For the text-containing cell, return its midpoint in (X, Y) coordinate format. 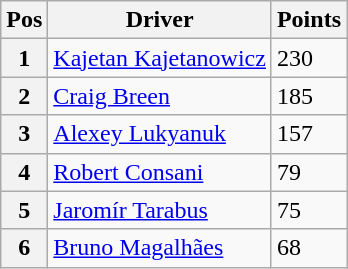
Craig Breen (160, 96)
4 (24, 172)
2 (24, 96)
6 (24, 248)
Robert Consani (160, 172)
68 (308, 248)
Pos (24, 20)
157 (308, 134)
Alexey Lukyanuk (160, 134)
Bruno Magalhães (160, 248)
5 (24, 210)
Jaromír Tarabus (160, 210)
79 (308, 172)
75 (308, 210)
1 (24, 58)
Driver (160, 20)
185 (308, 96)
3 (24, 134)
Kajetan Kajetanowicz (160, 58)
Points (308, 20)
230 (308, 58)
